Scan for the cell matching the given text and deliver its (X, Y) coordinate at center. 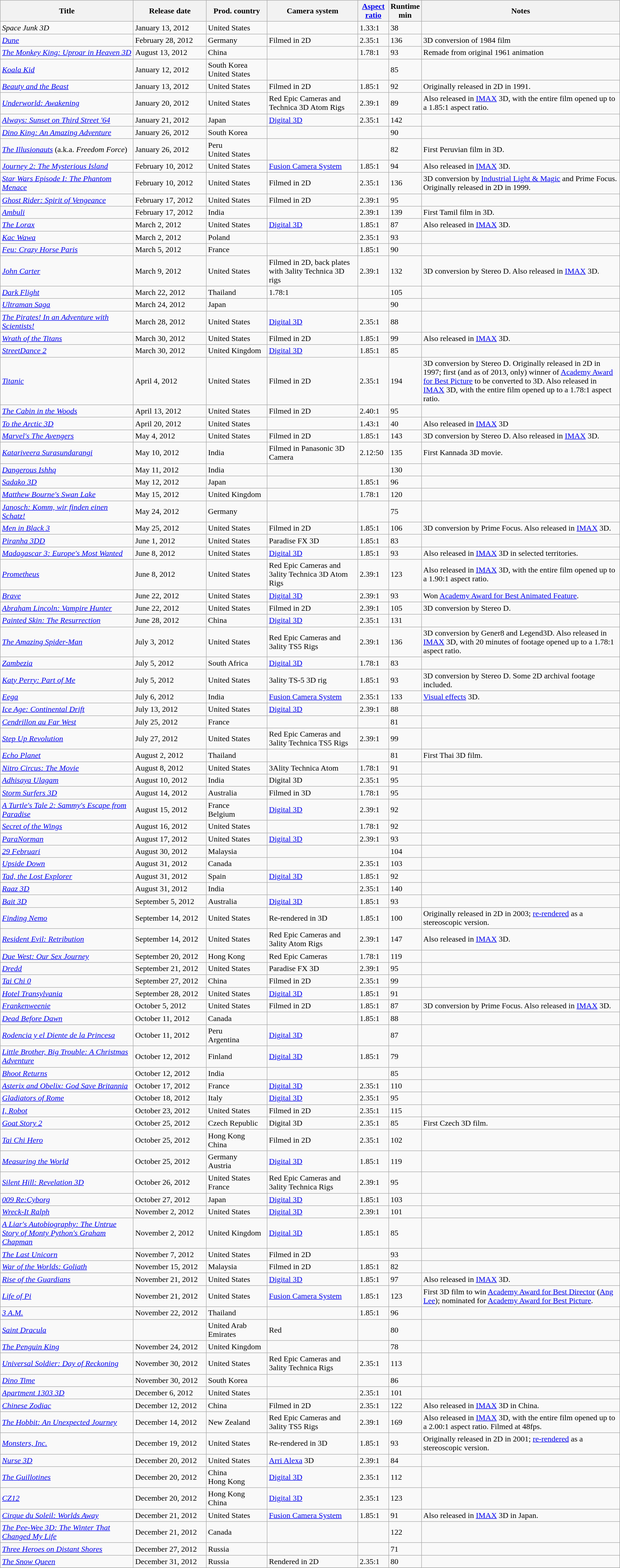
Life of Pi (67, 1296)
Ambuli (67, 213)
First Czech 3D film. (521, 1123)
Wrath of the Titans (67, 338)
The Penguin King (67, 1347)
Rise of the Guardians (67, 1279)
Filmed in 2D, back plates with 3ality Technica 3D rigs (313, 271)
GermanyAustria (237, 1161)
Bhoot Returns (67, 1073)
143 (405, 436)
Red Epic Cameras and 3ality Technica 3D Atom Rigs (313, 574)
The Cabin in the Woods (67, 411)
79 (405, 1057)
Finding Nemo (67, 918)
The Pee-Wee 3D: The Winter That Changed My Life (67, 1532)
Prometheus (67, 574)
December 31, 2012 (170, 1561)
The Pirates! In an Adventure with Scientists! (67, 322)
PeruUnited States (237, 149)
3D conversion of 1984 film (521, 40)
The Amazing Spider-Man (67, 642)
104 (405, 851)
Rendered in 2D (313, 1561)
2.40:1 (373, 411)
115 (405, 1111)
The Guillotines (67, 1477)
July 6, 2012 (170, 697)
Marvel's The Avengers (67, 436)
3D conversion by Gener8 and Legend3D. Also released in IMAX 3D, with 20 minutes of footage opened up to a 1.78:1 aspect ratio. (521, 642)
March 22, 2012 (170, 292)
Red Epic Cameras and Technica 3D Atom Rigs (313, 103)
A Turtle's Tale 2: Sammy's Escape from Paradise (67, 810)
January 20, 2012 (170, 103)
Runtime min (405, 11)
135 (405, 452)
June 28, 2012 (170, 621)
August 2, 2012 (170, 756)
ParaNorman (67, 839)
3D conversion by Stereo D. (521, 608)
August 16, 2012 (170, 827)
Title (67, 11)
Aspect ratio (373, 11)
January 12, 2012 (170, 69)
Eega (67, 697)
Space Junk 3D (67, 28)
113 (405, 1363)
Madagascar 3: Europe's Most Wanted (67, 553)
Remade from original 1961 animation (521, 53)
January 21, 2012 (170, 120)
Nitro Circus: The Movie (67, 768)
May 12, 2012 (170, 482)
March 9, 2012 (170, 271)
Universal Soldier: Day of Reckoning (67, 1363)
The Hobbit: An Unexpected Journey (67, 1422)
Katariveera Surasundarangi (67, 452)
Dredd (67, 969)
November 24, 2012 (170, 1347)
94 (405, 166)
75 (405, 511)
August 30, 2012 (170, 851)
August 13, 2012 (170, 53)
97 (405, 1279)
Raaz 3D (67, 889)
Red Epic Cameras (313, 956)
Janosch: Komm, wir finden einen Schatz! (67, 511)
Dead Before Dawn (67, 1018)
United Arab Emirates (237, 1330)
131 (405, 621)
Czech Republic (237, 1123)
Also released in IMAX 3D in Japan. (521, 1515)
Beauty and the Beast (67, 86)
July 3, 2012 (170, 642)
Cirque du Soleil: Worlds Away (67, 1515)
May 25, 2012 (170, 528)
December 12, 2012 (170, 1405)
Red Epic Cameras and 3ality Technica TS5 Rigs (313, 739)
November 7, 2012 (170, 1254)
120 (405, 495)
February 28, 2012 (170, 40)
009 Re:Cyborg (67, 1200)
September 21, 2012 (170, 969)
April 20, 2012 (170, 423)
Due West: Our Sex Journey (67, 956)
July 25, 2012 (170, 722)
September 28, 2012 (170, 994)
Also released in IMAX 3D, with the entire film opened up to a 1.85:1 aspect ratio. (521, 103)
StreetDance 2 (67, 351)
Koala Kid (67, 69)
Camera system (313, 11)
110 (405, 1086)
Ice Age: Continental Drift (67, 709)
October 18, 2012 (170, 1098)
June 1, 2012 (170, 541)
Echo Planet (67, 756)
CZ12 (67, 1499)
Notes (521, 11)
78 (405, 1347)
The Last Unicorn (67, 1254)
October 27, 2012 (170, 1200)
March 28, 2012 (170, 322)
86 (405, 1380)
October 23, 2012 (170, 1111)
Ultraman Saga (67, 305)
71 (405, 1549)
August 14, 2012 (170, 793)
October 5, 2012 (170, 1006)
August 10, 2012 (170, 780)
Frankenweenie (67, 1006)
Star Wars Episode I: The Phantom Menace (67, 183)
Always: Sunset on Third Street '64 (67, 120)
September 27, 2012 (170, 981)
Measuring the World (67, 1161)
First 3D film to win Academy Award for Best Director (Ang Lee); nominated for Academy Award for Best Picture. (521, 1296)
November 22, 2012 (170, 1313)
Also released in IMAX 3D in selected territories. (521, 553)
May 24, 2012 (170, 511)
December 14, 2012 (170, 1422)
Brave (67, 596)
Release date (170, 11)
142 (405, 120)
Originally released in 2D in 1991. (521, 86)
133 (405, 697)
Also released in IMAX 3D (521, 423)
Monsters, Inc. (67, 1443)
Journey 2: The Mysterious Island (67, 166)
Bait 3D (67, 901)
Red Epic Cameras and 3ality Atom Rigs (313, 939)
Storm Surfers 3D (67, 793)
Painted Skin: The Resurrection (67, 621)
September 20, 2012 (170, 956)
Wreck-It Ralph (67, 1212)
Titanic (67, 381)
Rodencia y el Diente de la Princesa (67, 1035)
Step Up Revolution (67, 739)
December 6, 2012 (170, 1393)
Zambezia (67, 663)
Finland (237, 1057)
84 (405, 1460)
132 (405, 271)
The Snow Queen (67, 1561)
194 (405, 381)
Dino King: An Amazing Adventure (67, 132)
Chinese Zodiac (67, 1405)
July 27, 2012 (170, 739)
FranceBelgium (237, 810)
169 (405, 1422)
Ghost Rider: Spirit of Vengeance (67, 200)
Abraham Lincoln: Vampire Hunter (67, 608)
Dangerous Ishhq (67, 470)
Secret of the Wings (67, 827)
John Carter (67, 271)
Matthew Bourne's Swan Lake (67, 495)
Spain (237, 876)
Feu: Crazy Horse Paris (67, 250)
December 27, 2012 (170, 1549)
Dark Flight (67, 292)
Katy Perry: Part of Me (67, 680)
Red (313, 1330)
I, Robot (67, 1111)
Dune (67, 40)
3Ality Technica Atom (313, 768)
Also released in IMAX 3D, with the entire film opened up to a 2.00:1 aspect ratio. Filmed at 48fps. (521, 1422)
South Africa (237, 663)
29 Februari (67, 851)
Hotel Transylvania (67, 994)
March 24, 2012 (170, 305)
New Zealand (237, 1422)
July 13, 2012 (170, 709)
Gladiators of Rome (67, 1098)
Adhisaya Ulagam (67, 780)
40 (405, 423)
Dino Time (67, 1380)
First Peruvian film in 3D. (521, 149)
Won Academy Award for Best Animated Feature. (521, 596)
May 11, 2012 (170, 470)
August 15, 2012 (170, 810)
3D conversion by Stereo D. Some 2D archival footage included. (521, 680)
100 (405, 918)
2.12:50 (373, 452)
Prod. country (237, 11)
Men in Black 3 (67, 528)
A Liar's Autobiography: The Untrue Story of Monty Python's Graham Chapman (67, 1233)
PeruArgentina (237, 1035)
To the Arctic 3D (67, 423)
Arri Alexa 3D (313, 1460)
Upside Down (67, 864)
Cendrillon au Far West (67, 722)
38 (405, 28)
3ality TS-5 3D rig (313, 680)
Asterix and Obelix: God Save Britannia (67, 1086)
3 A.M. (67, 1313)
Three Heroes on Distant Shores (67, 1549)
War of the Worlds: Goliath (67, 1267)
89 (405, 103)
Tad, the Lost Explorer (67, 876)
May 10, 2012 (170, 452)
Resident Evil: Retribution (67, 939)
First Tamil film in 3D. (521, 213)
The Lorax (67, 225)
The Illusionauts (a.k.a. Freedom Force) (67, 149)
Italy (237, 1098)
United StatesFrance (237, 1182)
First Thai 3D film. (521, 756)
August 8, 2012 (170, 768)
106 (405, 528)
Underworld: Awakening (67, 103)
Silent Hill: Revelation 3D (67, 1182)
April 13, 2012 (170, 411)
May 15, 2012 (170, 495)
Little Brother, Big Trouble: A Christmas Adventure (67, 1057)
ChinaHong Kong (237, 1477)
Filmed in Panasonic 3D Camera (313, 452)
Tai Chi 0 (67, 981)
Nurse 3D (67, 1460)
130 (405, 470)
Tai Chi Hero (67, 1140)
Sadako 3D (67, 482)
Originally released in 2D in 2001; re-rendered as a stereoscopic version. (521, 1443)
Poland (237, 237)
Kac Wawa (67, 237)
December 19, 2012 (170, 1443)
March 5, 2012 (170, 250)
112 (405, 1477)
Goat Story 2 (67, 1123)
Visual effects 3D. (521, 697)
August 17, 2012 (170, 839)
102 (405, 1140)
Piranha 3DD (67, 541)
May 4, 2012 (170, 436)
Originally released in 2D in 2003; re-rendered as a stereoscopic version. (521, 918)
Also released in IMAX 3D, with the entire film opened up to a 1.90:1 aspect ratio. (521, 574)
Also released in IMAX 3D in China. (521, 1405)
147 (405, 939)
First Kannada 3D movie. (521, 452)
September 5, 2012 (170, 901)
April 4, 2012 (170, 381)
November 15, 2012 (170, 1267)
Saint Dracula (67, 1330)
October 17, 2012 (170, 1086)
139 (405, 213)
3D conversion by Industrial Light & Magic and Prime Focus. Originally released in 2D in 1999. (521, 183)
Hong Kong (237, 956)
Filmed in 3D (313, 793)
1.33:1 (373, 28)
1.43:1 (373, 423)
October 26, 2012 (170, 1182)
140 (405, 889)
Apartment 1303 3D (67, 1393)
The Monkey King: Uproar in Heaven 3D (67, 53)
South KoreaUnited States (237, 69)
